Detect which cell encompasses the target text, then output its [x, y] center coordinate. 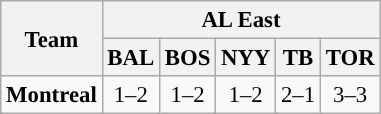
TOR [350, 58]
Montreal [52, 95]
BOS [187, 58]
NYY [246, 58]
TB [298, 58]
BAL [130, 58]
AL East [241, 20]
3–3 [350, 95]
Team [52, 38]
2–1 [298, 95]
